Provide the [X, Y] coordinate of the cell's center where the given text is located.  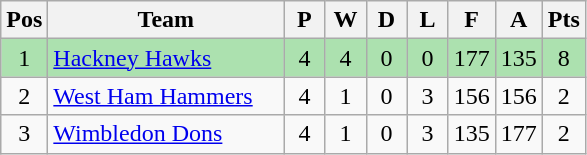
W [346, 20]
Pos [24, 20]
F [472, 20]
Pts [564, 20]
Hackney Hawks [166, 58]
P [304, 20]
8 [564, 58]
A [518, 20]
D [386, 20]
Team [166, 20]
L [428, 20]
West Ham Hammers [166, 96]
Wimbledon Dons [166, 134]
